Return the [X, Y] coordinate for the center point of the cell that contains the specified text.  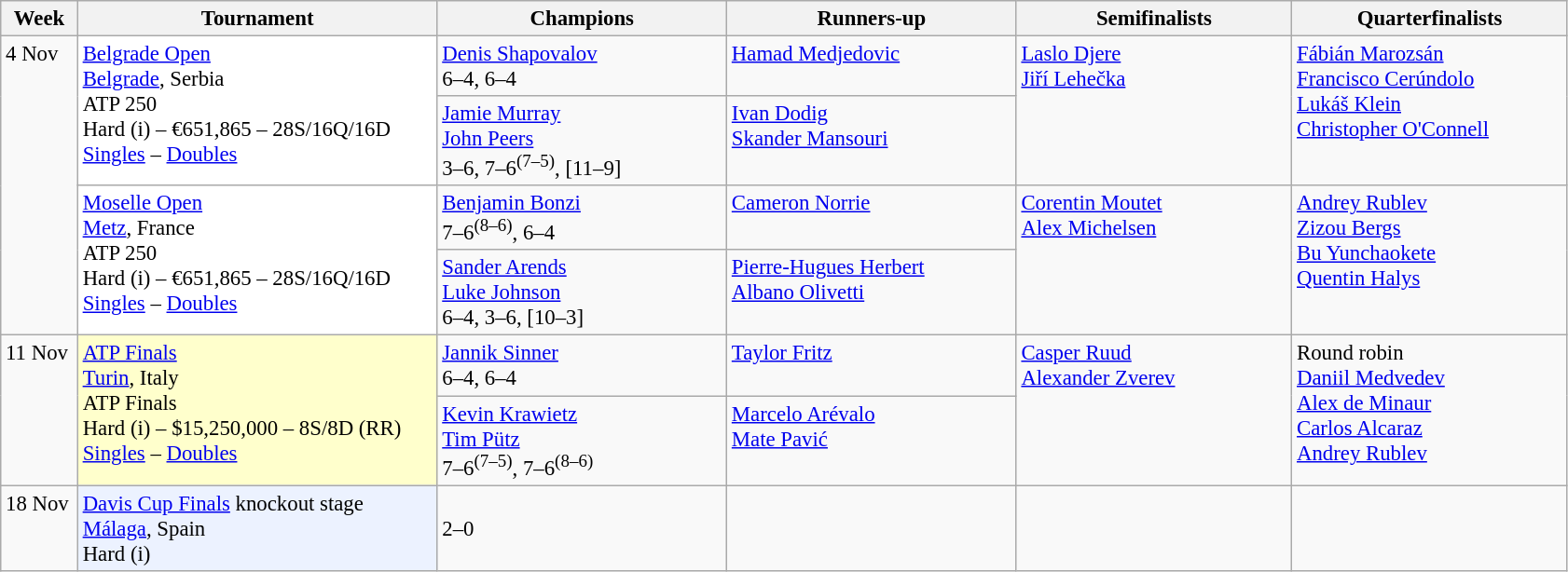
Ivan Dodig Skander Mansouri [873, 141]
2–0 [582, 528]
Kevin Krawietz Tim Pütz 7–6(7–5), 7–6(8–6) [582, 441]
Pierre-Hugues Herbert Albano Olivetti [873, 293]
18 Nov [39, 528]
Casper Ruud Alexander Zverev [1154, 410]
Sander Arends Luke Johnson 6–4, 3–6, [10–3] [582, 293]
Week [39, 19]
11 Nov [39, 410]
ATP FinalsTurin, ItalyATP FinalsHard (i) – $15,250,000 – 8S/8D (RR)Singles – Doubles [257, 410]
Marcelo Arévalo Mate Pavić [873, 441]
Moselle OpenMetz, FranceATP 250Hard (i) – €651,865 – 28S/16Q/16DSingles – Doubles [257, 261]
Andrey Rublev Zizou Bergs Bu Yunchaokete Quentin Halys [1430, 261]
Taylor Fritz [873, 365]
Runners-up [873, 19]
Fábián Marozsán Francisco Cerúndolo Lukáš Klein Christopher O'Connell [1430, 112]
Round robin Daniil Medvedev Alex de Minaur Carlos Alcaraz Andrey Rublev [1430, 410]
Laslo Djere Jiří Lehečka [1154, 112]
Belgrade OpenBelgrade, SerbiaATP 250Hard (i) – €651,865 – 28S/16Q/16DSingles – Doubles [257, 112]
Hamad Medjedovic [873, 67]
Denis Shapovalov 6–4, 6–4 [582, 67]
Davis Cup Finals knockout stageMálaga, SpainHard (i) [257, 528]
Jamie Murray John Peers 3–6, 7–6(7–5), [11–9] [582, 141]
Tournament [257, 19]
Cameron Norrie [873, 218]
Corentin Moutet Alex Michelsen [1154, 261]
Quarterfinalists [1430, 19]
Semifinalists [1154, 19]
Champions [582, 19]
Benjamin Bonzi 7–6(8–6), 6–4 [582, 218]
4 Nov [39, 186]
Jannik Sinner 6–4, 6–4 [582, 365]
